Return the [X, Y] coordinate for the center point of the cell that contains the specified text.  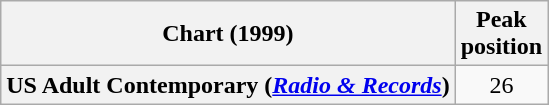
US Adult Contemporary (Radio & Records) [228, 85]
26 [501, 85]
Chart (1999) [228, 34]
Peakposition [501, 34]
